For the text-containing cell, return its midpoint in [x, y] coordinate format. 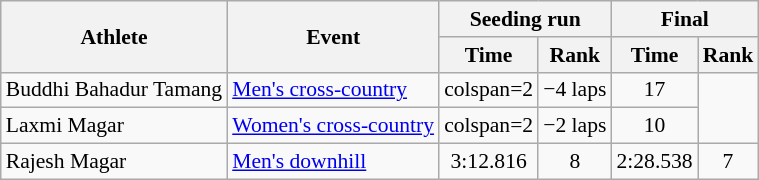
Event [333, 36]
Men's downhill [333, 162]
7 [728, 162]
Women's cross-country [333, 126]
8 [574, 162]
Seeding run [525, 19]
Men's cross-country [333, 90]
2:28.538 [654, 162]
Laxmi Magar [114, 126]
−2 laps [574, 126]
Final [684, 19]
Rajesh Magar [114, 162]
Buddhi Bahadur Tamang [114, 90]
10 [654, 126]
Athlete [114, 36]
−4 laps [574, 90]
3:12.816 [488, 162]
17 [654, 90]
